Scan for the cell matching the given text and deliver its (X, Y) coordinate at center. 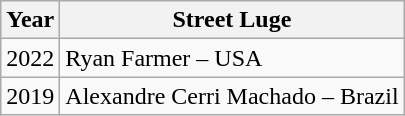
Year (30, 20)
2019 (30, 96)
Ryan Farmer – USA (232, 58)
Alexandre Cerri Machado – Brazil (232, 96)
2022 (30, 58)
Street Luge (232, 20)
